For the text-containing cell, return its midpoint in [x, y] coordinate format. 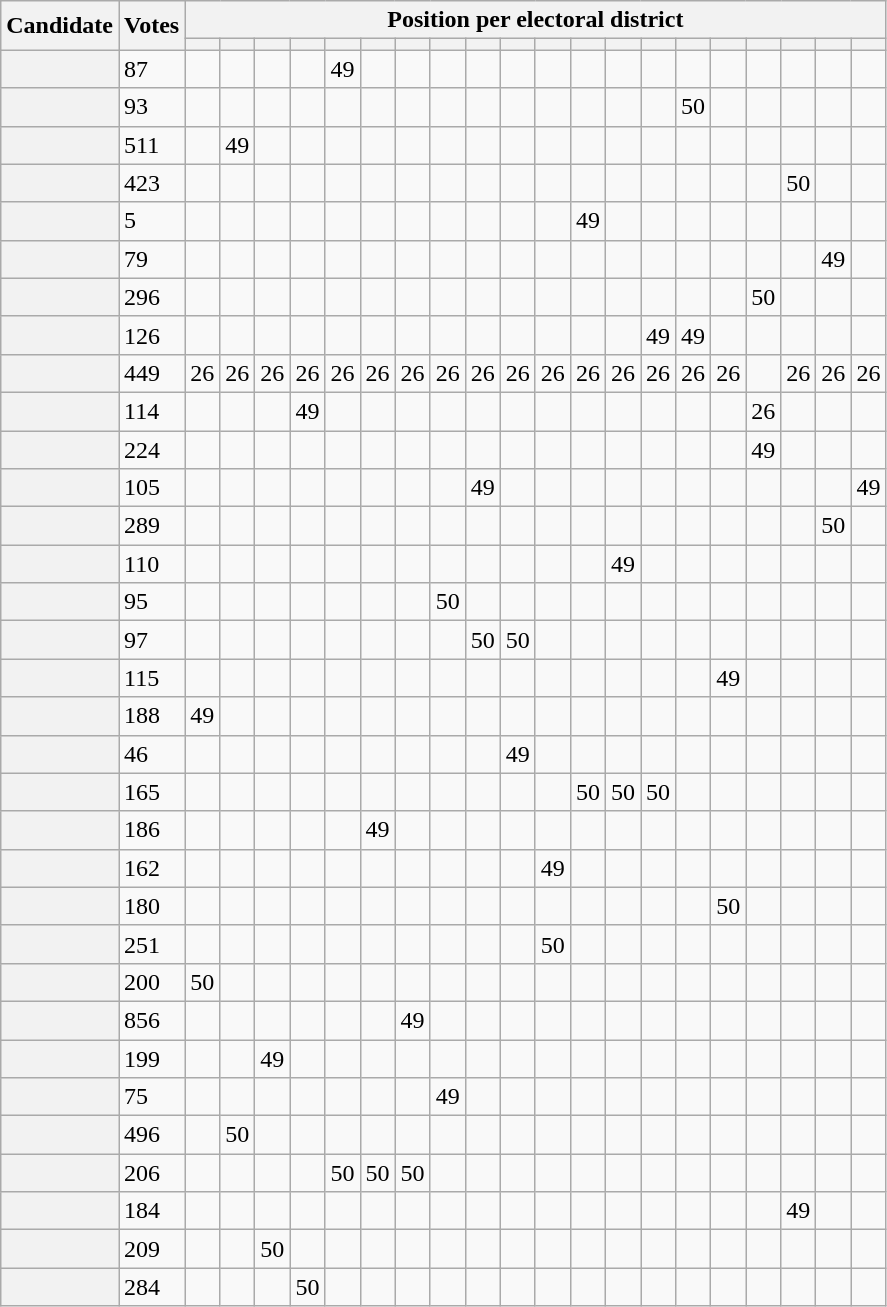
209 [151, 1249]
199 [151, 1059]
Candidate [60, 26]
5 [151, 221]
284 [151, 1287]
87 [151, 69]
165 [151, 792]
97 [151, 640]
79 [151, 259]
251 [151, 944]
46 [151, 754]
184 [151, 1211]
856 [151, 1020]
511 [151, 145]
186 [151, 830]
114 [151, 411]
75 [151, 1097]
180 [151, 906]
162 [151, 868]
206 [151, 1173]
126 [151, 335]
188 [151, 716]
115 [151, 678]
105 [151, 488]
200 [151, 982]
449 [151, 373]
289 [151, 526]
224 [151, 449]
423 [151, 183]
110 [151, 564]
93 [151, 107]
496 [151, 1135]
Position per electoral district [536, 20]
Votes [151, 26]
296 [151, 297]
95 [151, 602]
